Search for the cell housing the specified text and yield its [x, y] center coordinate. 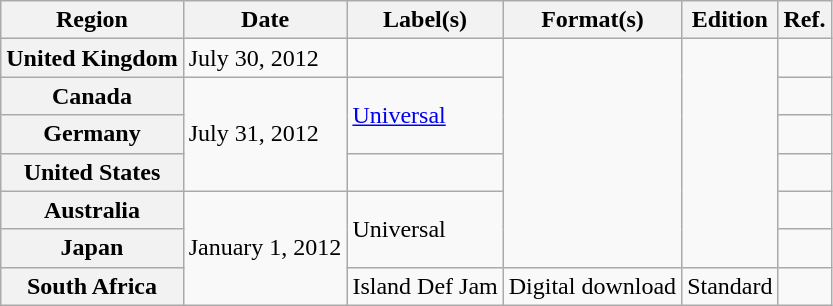
Canada [92, 96]
Standard [730, 286]
Digital download [592, 286]
Date [265, 20]
July 31, 2012 [265, 134]
Edition [730, 20]
Australia [92, 210]
Format(s) [592, 20]
Germany [92, 134]
Region [92, 20]
July 30, 2012 [265, 58]
Label(s) [425, 20]
January 1, 2012 [265, 248]
United States [92, 172]
United Kingdom [92, 58]
Japan [92, 248]
South Africa [92, 286]
Ref. [804, 20]
Island Def Jam [425, 286]
